For the text-containing cell, return its midpoint in [x, y] coordinate format. 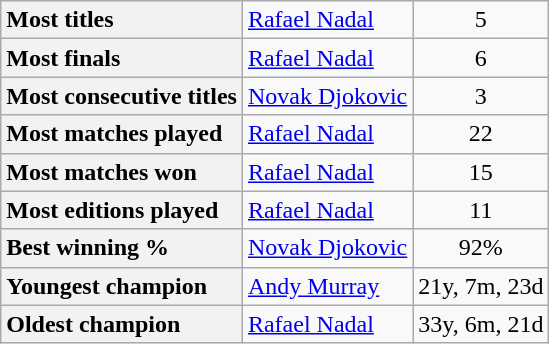
5 [481, 20]
33y, 6m, 21d [481, 324]
21y, 7m, 23d [481, 286]
15 [481, 172]
Most consecutive titles [122, 96]
Andy Murray [327, 286]
3 [481, 96]
Most editions played [122, 210]
Most titles [122, 20]
6 [481, 58]
22 [481, 134]
Youngest champion [122, 286]
Most matches won [122, 172]
Oldest champion [122, 324]
Best winning % [122, 248]
92% [481, 248]
11 [481, 210]
Most finals [122, 58]
Most matches played [122, 134]
